Provide the [X, Y] coordinate of the cell's center where the given text is located.  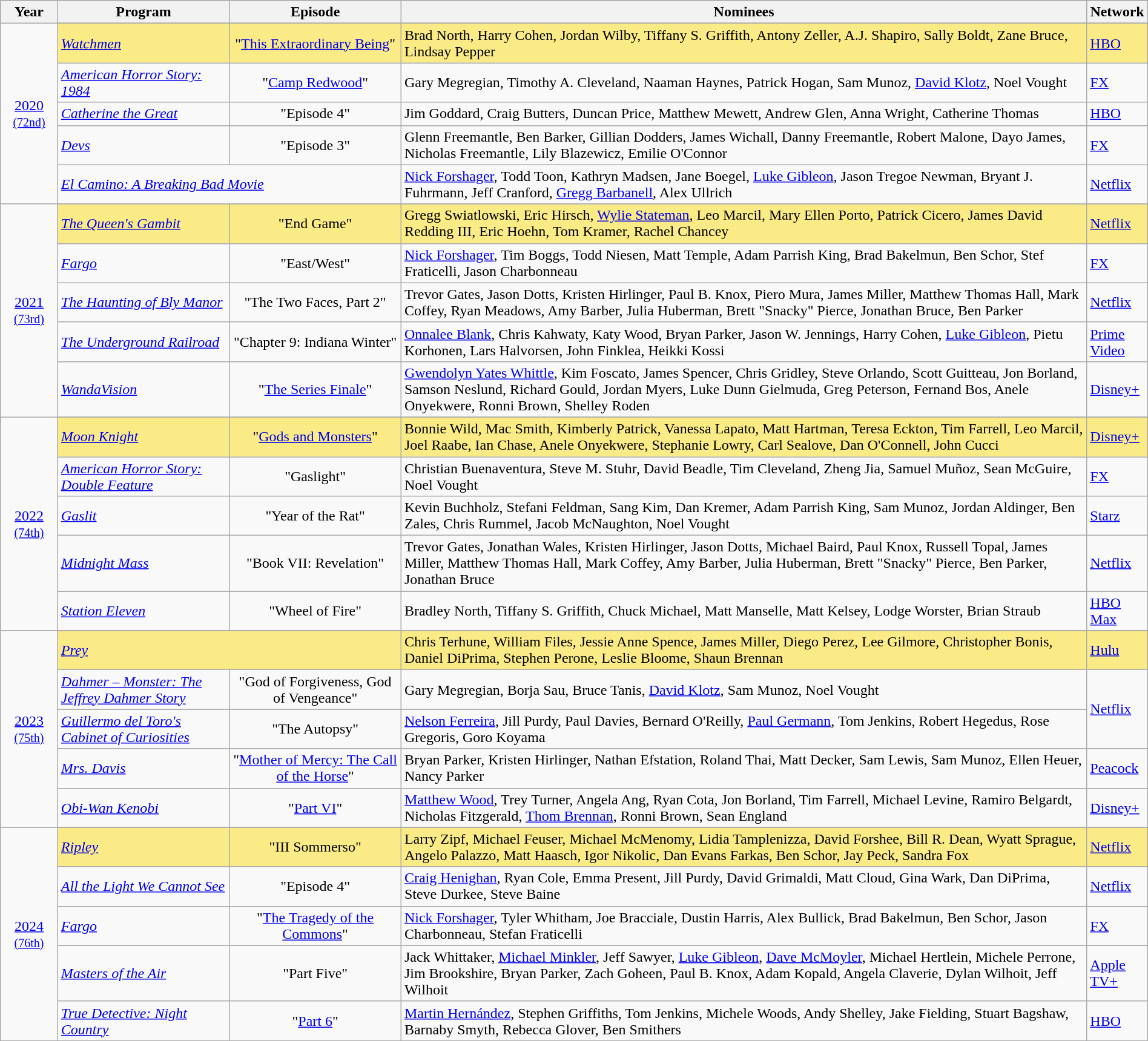
"Mother of Mercy: The Call of the Horse" [315, 769]
"Part 6" [315, 1020]
Gaslit [143, 516]
"Camp Redwood" [315, 82]
"III Sommerso" [315, 847]
Gary Megregian, Borja Sau, Bruce Tanis, David Klotz, Sam Munoz, Noel Vought [744, 690]
"Gaslight" [315, 476]
"Year of the Rat" [315, 516]
"God of Forgiveness, God of Vengeance" [315, 690]
2024(76th) [29, 934]
"The Series Finale" [315, 389]
American Horror Story: Double Feature [143, 476]
2021(73rd) [29, 310]
"The Tragedy of the Commons" [315, 926]
"This Extraordinary Being" [315, 44]
"Part VI" [315, 807]
Nelson Ferreira, Jill Purdy, Paul Davies, Bernard O'Reilly, Paul Germann, Tom Jenkins, Robert Hegedus, Rose Gregoris, Goro Koyama [744, 729]
Masters of the Air [143, 973]
"East/West" [315, 263]
"End Game" [315, 224]
Station Eleven [143, 611]
Peacock [1117, 769]
Starz [1117, 516]
Episode [315, 12]
Guillermo del Toro's Cabinet of Curiosities [143, 729]
Hulu [1117, 650]
The Queen's Gambit [143, 224]
"The Autopsy" [315, 729]
Craig Henighan, Ryan Cole, Emma Present, Jill Purdy, David Grimaldi, Matt Cloud, Gina Wark, Dan DiPrima, Steve Durkee, Steve Baine [744, 886]
Devs [143, 145]
"Book VII: Revelation" [315, 563]
Bryan Parker, Kristen Hirlinger, Nathan Efstation, Roland Thai, Matt Decker, Sam Lewis, Sam Munoz, Ellen Heuer, Nancy Parker [744, 769]
Nick Forshager, Tim Boggs, Todd Niesen, Matt Temple, Adam Parrish King, Brad Bakelmun, Ben Schor, Stef Fraticelli, Jason Charbonneau [744, 263]
Prey [229, 650]
Bradley North, Tiffany S. Griffith, Chuck Michael, Matt Manselle, Matt Kelsey, Lodge Worster, Brian Straub [744, 611]
2022(74th) [29, 524]
American Horror Story: 1984 [143, 82]
Obi-Wan Kenobi [143, 807]
Apple TV+ [1117, 973]
HBO Max [1117, 611]
Nominees [744, 12]
WandaVision [143, 389]
The Haunting of Bly Manor [143, 303]
Catherine the Great [143, 114]
Gary Megregian, Timothy A. Cleveland, Naaman Haynes, Patrick Hogan, Sam Munoz, David Klotz, Noel Vought [744, 82]
Network [1117, 12]
Moon Knight [143, 437]
True Detective: Night Country [143, 1020]
Program [143, 12]
Prime Video [1117, 341]
El Camino: A Breaking Bad Movie [229, 184]
2023(75th) [29, 729]
Ripley [143, 847]
Dahmer – Monster: The Jeffrey Dahmer Story [143, 690]
All the Light We Cannot See [143, 886]
Christian Buenaventura, Steve M. Stuhr, David Beadle, Tim Cleveland, Zheng Jia, Samuel Muñoz, Sean McGuire, Noel Vought [744, 476]
"Episode 3" [315, 145]
Jim Goddard, Craig Butters, Duncan Price, Matthew Mewett, Andrew Glen, Anna Wright, Catherine Thomas [744, 114]
Brad North, Harry Cohen, Jordan Wilby, Tiffany S. Griffith, Antony Zeller, A.J. Shapiro, Sally Boldt, Zane Bruce, Lindsay Pepper [744, 44]
Watchmen [143, 44]
"Gods and Monsters" [315, 437]
"Wheel of Fire" [315, 611]
2020(72nd) [29, 114]
"Chapter 9: Indiana Winter" [315, 341]
The Underground Railroad [143, 341]
Midnight Mass [143, 563]
"Part Five" [315, 973]
"The Two Faces, Part 2" [315, 303]
Year [29, 12]
Mrs. Davis [143, 769]
Nick Forshager, Tyler Whitham, Joe Bracciale, Dustin Harris, Alex Bullick, Brad Bakelmun, Ben Schor, Jason Charbonneau, Stefan Fraticelli [744, 926]
